Detect which cell encompasses the target text, then output its [X, Y] center coordinate. 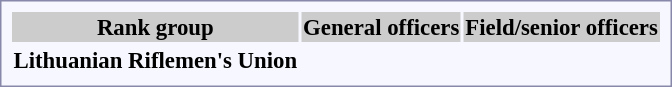
Field/senior officers [562, 27]
General officers [382, 27]
Rank group [156, 27]
Lithuanian Riflemen's Union [156, 60]
